Identify which cell holds the provided text, then report its [X, Y] central coordinate. 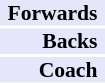
Forwards [52, 13]
Coach [52, 70]
Backs [52, 41]
